Scan for the cell matching the given text and deliver its [X, Y] coordinate at center. 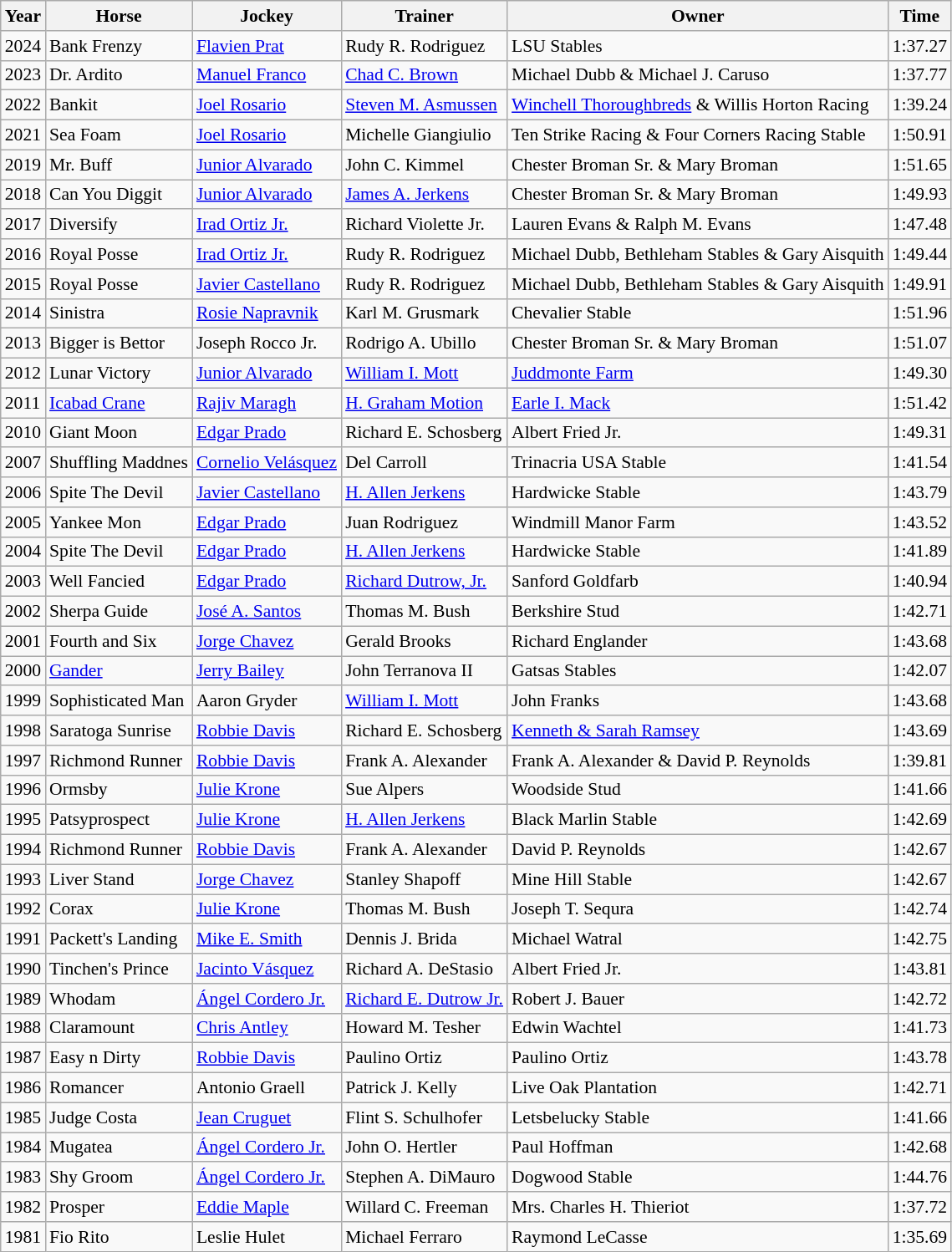
Owner [698, 16]
2006 [23, 492]
Corax [119, 909]
Michael Watral [698, 939]
1996 [23, 790]
2007 [23, 463]
Bigger is Bettor [119, 344]
Packett's Landing [119, 939]
1:49.93 [919, 195]
Juan Rodriguez [425, 522]
Stephen A. DiMauro [425, 1178]
1981 [23, 1237]
Karl M. Grusmark [425, 313]
1:51.65 [919, 165]
Fourth and Six [119, 641]
Leslie Hulet [267, 1237]
1999 [23, 701]
2010 [23, 433]
John O. Hertler [425, 1148]
Rajiv Maragh [267, 403]
Juddmonte Farm [698, 374]
Horse [119, 16]
1:50.91 [919, 135]
Jockey [267, 16]
1:42.68 [919, 1148]
1:49.30 [919, 374]
Richard A. DeStasio [425, 969]
1987 [23, 1058]
1:44.76 [919, 1178]
Bank Frenzy [119, 46]
Richard E. Dutrow Jr. [425, 999]
1:51.42 [919, 403]
1:40.94 [919, 582]
Woodside Stud [698, 790]
Sophisticated Man [119, 701]
1993 [23, 879]
Richard Dutrow, Jr. [425, 582]
2019 [23, 165]
1:43.79 [919, 492]
Mine Hill Stable [698, 879]
2011 [23, 403]
Ten Strike Racing & Four Corners Racing Stable [698, 135]
Kenneth & Sarah Ramsey [698, 730]
H. Graham Motion [425, 403]
Tinchen's Prince [119, 969]
Gerald Brooks [425, 641]
Gander [119, 671]
Del Carroll [425, 463]
1997 [23, 761]
2021 [23, 135]
1:42.74 [919, 909]
Richard Violette Jr. [425, 225]
2022 [23, 105]
Frank A. Alexander & David P. Reynolds [698, 761]
Saratoga Sunrise [119, 730]
Chevalier Stable [698, 313]
Fio Rito [119, 1237]
Jacinto Vásquez [267, 969]
Rosie Napravnik [267, 313]
Manuel Franco [267, 75]
Black Marlin Stable [698, 820]
Steven M. Asmussen [425, 105]
Dogwood Stable [698, 1178]
2002 [23, 612]
Mrs. Charles H. Thieriot [698, 1207]
2000 [23, 671]
2023 [23, 75]
Giant Moon [119, 433]
Chris Antley [267, 1028]
1:42.72 [919, 999]
Shuffling Maddnes [119, 463]
Aaron Gryder [267, 701]
Yankee Mon [119, 522]
Dennis J. Brida [425, 939]
1:43.78 [919, 1058]
Lunar Victory [119, 374]
Live Oak Plantation [698, 1088]
1:43.52 [919, 522]
1:51.07 [919, 344]
2001 [23, 641]
1982 [23, 1207]
1:39.81 [919, 761]
Sanford Goldfarb [698, 582]
2014 [23, 313]
Joseph Rocco Jr. [267, 344]
Year [23, 16]
1:42.69 [919, 820]
Sea Foam [119, 135]
Jean Cruguet [267, 1117]
Sherpa Guide [119, 612]
1:37.77 [919, 75]
1989 [23, 999]
Windmill Manor Farm [698, 522]
1998 [23, 730]
LSU Stables [698, 46]
2003 [23, 582]
1:42.07 [919, 671]
2012 [23, 374]
1:39.24 [919, 105]
Time [919, 16]
1992 [23, 909]
1:42.75 [919, 939]
Trinacria USA Stable [698, 463]
Eddie Maple [267, 1207]
1:43.81 [919, 969]
2018 [23, 195]
Ormsby [119, 790]
1:43.69 [919, 730]
Jerry Bailey [267, 671]
1991 [23, 939]
Michelle Giangiulio [425, 135]
Berkshire Stud [698, 612]
Liver Stand [119, 879]
2005 [23, 522]
Can You Diggit [119, 195]
Shy Groom [119, 1178]
John C. Kimmel [425, 165]
Mugatea [119, 1148]
2024 [23, 46]
Michael Ferraro [425, 1237]
Chad C. Brown [425, 75]
Sinistra [119, 313]
Letsbelucky Stable [698, 1117]
Well Fancied [119, 582]
Earle I. Mack [698, 403]
José A. Santos [267, 612]
Dr. Ardito [119, 75]
1:35.69 [919, 1237]
Flint S. Schulhofer [425, 1117]
Howard M. Tesher [425, 1028]
Richard Englander [698, 641]
Raymond LeCasse [698, 1237]
1994 [23, 850]
Prosper [119, 1207]
2017 [23, 225]
1:49.91 [919, 284]
Claramount [119, 1028]
Whodam [119, 999]
1984 [23, 1148]
1:41.73 [919, 1028]
Robert J. Bauer [698, 999]
Willard C. Freeman [425, 1207]
2004 [23, 552]
Sue Alpers [425, 790]
1:49.44 [919, 254]
James A. Jerkens [425, 195]
2016 [23, 254]
Winchell Thoroughbreds & Willis Horton Racing [698, 105]
John Terranova II [425, 671]
1:47.48 [919, 225]
1983 [23, 1178]
Cornelio Velásquez [267, 463]
1990 [23, 969]
Lauren Evans & Ralph M. Evans [698, 225]
Romancer [119, 1088]
Stanley Shapoff [425, 879]
Antonio Graell [267, 1088]
1985 [23, 1117]
Gatsas Stables [698, 671]
David P. Reynolds [698, 850]
Rodrigo A. Ubillo [425, 344]
2015 [23, 284]
1995 [23, 820]
Bankit [119, 105]
1:51.96 [919, 313]
1:41.54 [919, 463]
Trainer [425, 16]
1:37.72 [919, 1207]
Icabad Crane [119, 403]
1988 [23, 1028]
1:37.27 [919, 46]
1986 [23, 1088]
Joseph T. Sequra [698, 909]
1:41.89 [919, 552]
1:49.31 [919, 433]
Paul Hoffman [698, 1148]
Patrick J. Kelly [425, 1088]
Mr. Buff [119, 165]
Michael Dubb & Michael J. Caruso [698, 75]
Edwin Wachtel [698, 1028]
Patsyprospect [119, 820]
John Franks [698, 701]
Mike E. Smith [267, 939]
2013 [23, 344]
Judge Costa [119, 1117]
Diversify [119, 225]
Flavien Prat [267, 46]
Easy n Dirty [119, 1058]
